Provide the [X, Y] coordinate of the cell's center where the given text is located.  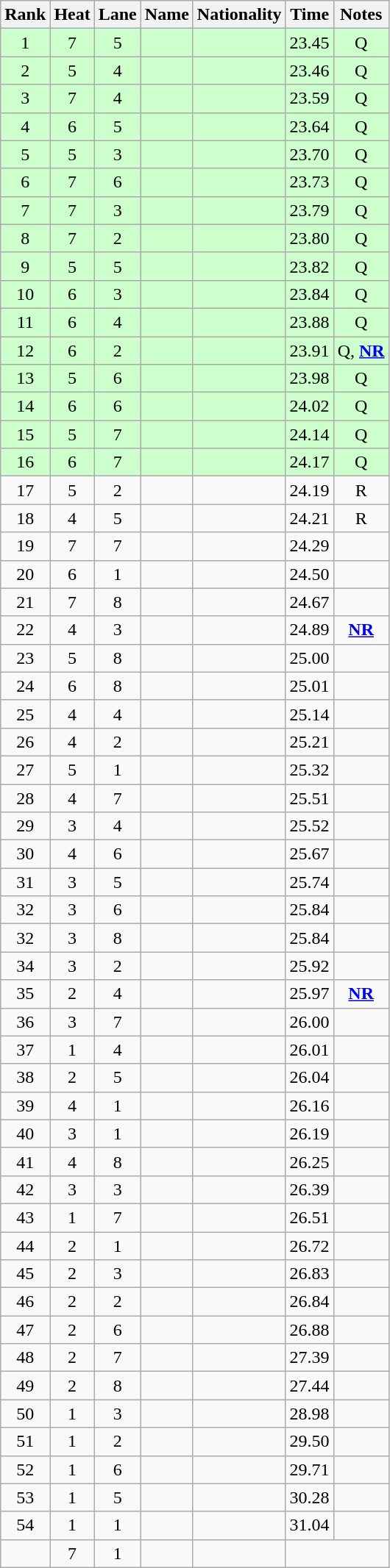
28.98 [309, 1414]
26.84 [309, 1302]
25.51 [309, 798]
23.98 [309, 379]
24.21 [309, 518]
23.91 [309, 351]
23.70 [309, 154]
48 [25, 1358]
30 [25, 854]
24.02 [309, 407]
24.29 [309, 546]
36 [25, 1022]
Q, NR [361, 351]
34 [25, 966]
31.04 [309, 1525]
27.39 [309, 1358]
35 [25, 994]
37 [25, 1050]
23.82 [309, 266]
25.52 [309, 826]
43 [25, 1217]
46 [25, 1302]
25.01 [309, 686]
24.89 [309, 630]
23.80 [309, 238]
19 [25, 546]
51 [25, 1442]
Notes [361, 15]
26.04 [309, 1078]
13 [25, 379]
42 [25, 1189]
25.14 [309, 714]
50 [25, 1414]
28 [25, 798]
29 [25, 826]
25.74 [309, 882]
9 [25, 266]
25.97 [309, 994]
16 [25, 462]
29.50 [309, 1442]
53 [25, 1497]
18 [25, 518]
47 [25, 1330]
25 [25, 714]
26.25 [309, 1161]
Heat [72, 15]
23.46 [309, 71]
24.19 [309, 490]
30.28 [309, 1497]
23.88 [309, 322]
24 [25, 686]
25.32 [309, 770]
15 [25, 434]
23.84 [309, 294]
23.79 [309, 210]
49 [25, 1386]
26.51 [309, 1217]
Time [309, 15]
Name [166, 15]
26 [25, 742]
27.44 [309, 1386]
40 [25, 1134]
12 [25, 351]
26.83 [309, 1274]
25.21 [309, 742]
23.73 [309, 182]
26.39 [309, 1189]
25.00 [309, 658]
Nationality [239, 15]
20 [25, 574]
23.45 [309, 43]
23 [25, 658]
23.64 [309, 126]
Rank [25, 15]
26.72 [309, 1246]
45 [25, 1274]
26.19 [309, 1134]
17 [25, 490]
25.67 [309, 854]
41 [25, 1161]
Lane [118, 15]
23.59 [309, 99]
24.67 [309, 602]
22 [25, 630]
24.50 [309, 574]
39 [25, 1106]
38 [25, 1078]
52 [25, 1469]
44 [25, 1246]
11 [25, 322]
27 [25, 770]
24.17 [309, 462]
26.16 [309, 1106]
25.92 [309, 966]
31 [25, 882]
54 [25, 1525]
29.71 [309, 1469]
14 [25, 407]
10 [25, 294]
26.01 [309, 1050]
26.00 [309, 1022]
24.14 [309, 434]
21 [25, 602]
26.88 [309, 1330]
